Identify which cell holds the provided text, then report its [X, Y] central coordinate. 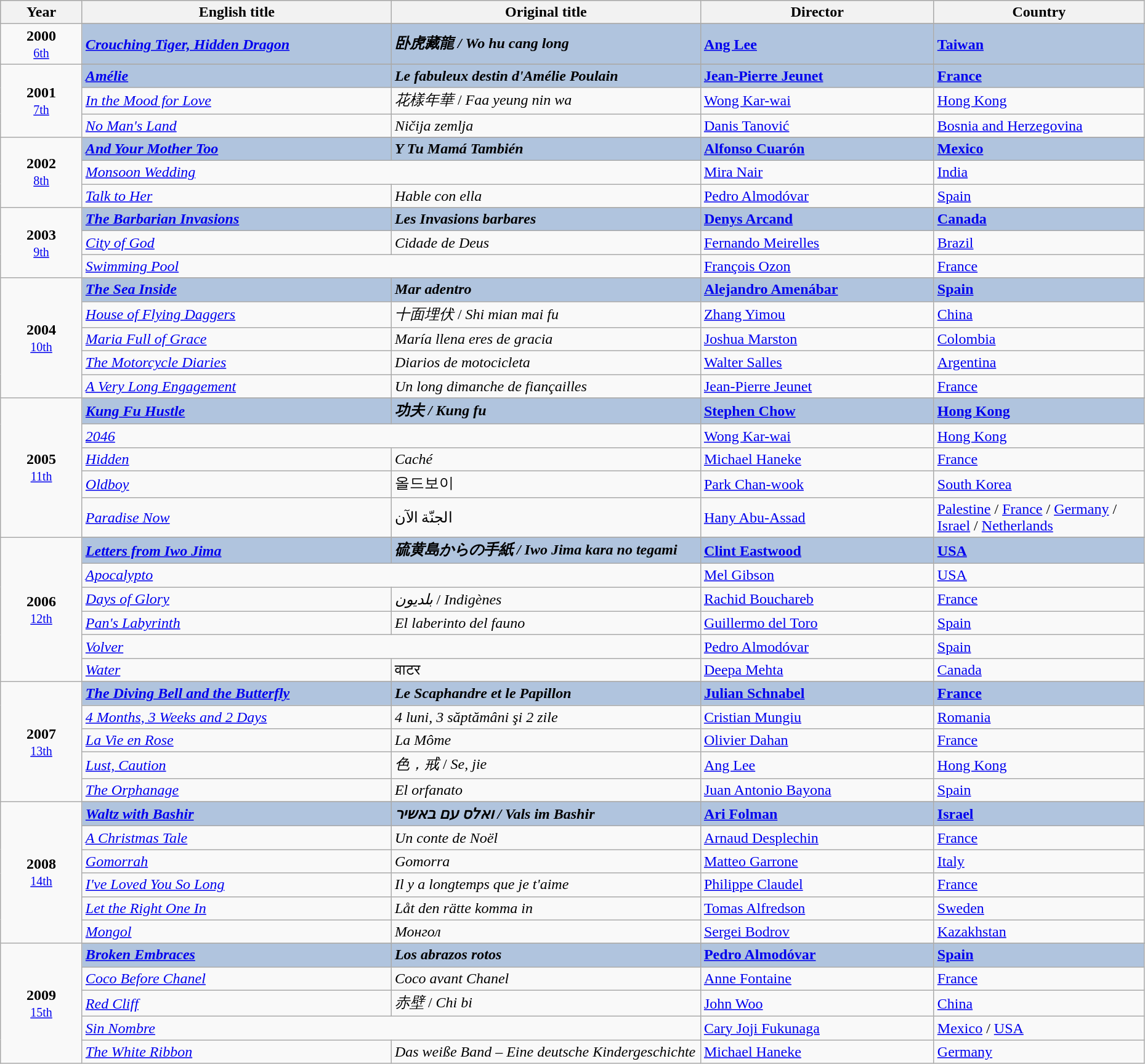
硫黄島からの手紙 / Iwo Jima kara no tegami [546, 551]
Volver [391, 646]
Hable con ella [546, 196]
Un long dimanche de fiançailles [546, 386]
Days of Glory [237, 599]
Talk to Her [237, 196]
20006th [42, 44]
Philippe Claudel [817, 885]
Stephen Chow [817, 412]
Italy [1038, 861]
Alejandro Amenábar [817, 290]
Sergei Bodrov [817, 932]
Arnaud Desplechin [817, 838]
200511th [42, 468]
Bosnia and Herzegovina [1038, 125]
Monsoon Wedding [391, 173]
John Woo [817, 1003]
Year [42, 12]
Hany Abu-Assad [817, 518]
Country [1038, 12]
Joshua Marston [817, 339]
Mexico [1038, 149]
Brazil [1038, 243]
City of God [237, 243]
Palestine / France / Germany / Israel / Netherlands [1038, 518]
A Christmas Tale [237, 838]
Taiwan [1038, 44]
Un conte de Noël [546, 838]
In the Mood for Love [237, 101]
No Man's Land [237, 125]
2046 [391, 436]
Clint Eastwood [817, 551]
色，戒 / Se, jie [546, 765]
Original title [546, 12]
200814th [42, 872]
Caché [546, 459]
Julian Schnabel [817, 693]
La Vie en Rose [237, 741]
200915th [42, 1003]
Gomorrah [237, 861]
Fernando Meirelles [817, 243]
A Very Long Engagement [237, 386]
Amélie [237, 76]
Les Invasions barbares [546, 219]
Romania [1038, 717]
Los abrazos rotos [546, 955]
赤壁 / Chi bi [546, 1003]
Red Cliff [237, 1003]
Tomas Alfredson [817, 908]
Letters from Iwo Jima [237, 551]
Kazakhstan [1038, 932]
Alfonso Cuarón [817, 149]
India [1038, 173]
Монгол [546, 932]
Mel Gibson [817, 575]
Olivier Dahan [817, 741]
Let the Right One In [237, 908]
Cary Joji Fukunaga [817, 1028]
Zhang Yimou [817, 314]
Coco Before Chanel [237, 978]
Oldboy [237, 484]
Waltz with Bashir [237, 814]
20028th [42, 173]
Colombia [1038, 339]
Y Tu Mamá También [546, 149]
Le fabuleux destin d'Amélie Poulain [546, 76]
Låt den rätte komma in [546, 908]
200612th [42, 609]
Denys Arcand [817, 219]
Mexico / USA [1038, 1028]
María llena eres de gracia [546, 339]
Water [237, 670]
Israel [1038, 814]
The Sea Inside [237, 290]
20017th [42, 101]
Rachid Bouchareb [817, 599]
Anne Fontaine [817, 978]
Argentina [1038, 363]
卧虎藏龍 / Wo hu cang long [546, 44]
I've Loved You So Long [237, 885]
El orfanato [546, 790]
The Diving Bell and the Butterfly [237, 693]
The Orphanage [237, 790]
花樣年華 / Faa yeung nin wa [546, 101]
200410th [42, 338]
Juan Antonio Bayona [817, 790]
Kung Fu Hustle [237, 412]
十面埋伏 / Shi mian mai fu [546, 314]
200713th [42, 742]
Sweden [1038, 908]
Cristian Mungiu [817, 717]
Swimming Pool [391, 266]
Apocalypto [391, 575]
ואלס עם באשיר / Vals im Bashir [546, 814]
Mira Nair [817, 173]
Deepa Mehta [817, 670]
Ničija zemlja [546, 125]
Matteo Garrone [817, 861]
And Your Mother Too [237, 149]
The Motorcycle Diaries [237, 363]
Crouching Tiger, Hidden Dragon [237, 44]
Diarios de motocicleta [546, 363]
Park Chan-wook [817, 484]
Hidden [237, 459]
Coco avant Chanel [546, 978]
House of Flying Daggers [237, 314]
The Barbarian Invasions [237, 219]
English title [237, 12]
بلديون / Indigènes [546, 599]
La Môme [546, 741]
Gomorra [546, 861]
Director [817, 12]
4 Months, 3 Weeks and 2 Days [237, 717]
Guillermo del Toro [817, 623]
4 luni, 3 săptămâni şi 2 zile [546, 717]
François Ozon [817, 266]
Broken Embraces [237, 955]
Il y a longtemps que je t'aime [546, 885]
Walter Salles [817, 363]
The White Ribbon [237, 1052]
El laberinto del fauno [546, 623]
Mar adentro [546, 290]
Mongol [237, 932]
Maria Full of Grace [237, 339]
功夫 / Kung fu [546, 412]
올드보이 [546, 484]
Lust, Caution [237, 765]
الجنّة الآن [546, 518]
Das weiße Band – Eine deutsche Kindergeschichte [546, 1052]
Sin Nombre [391, 1028]
वाटर [546, 670]
20039th [42, 243]
Cidade de Deus [546, 243]
Pan's Labyrinth [237, 623]
South Korea [1038, 484]
Paradise Now [237, 518]
Germany [1038, 1052]
Danis Tanović [817, 125]
Le Scaphandre et le Papillon [546, 693]
Ari Folman [817, 814]
